Return the [x, y] coordinate for the center point of the cell that contains the specified text.  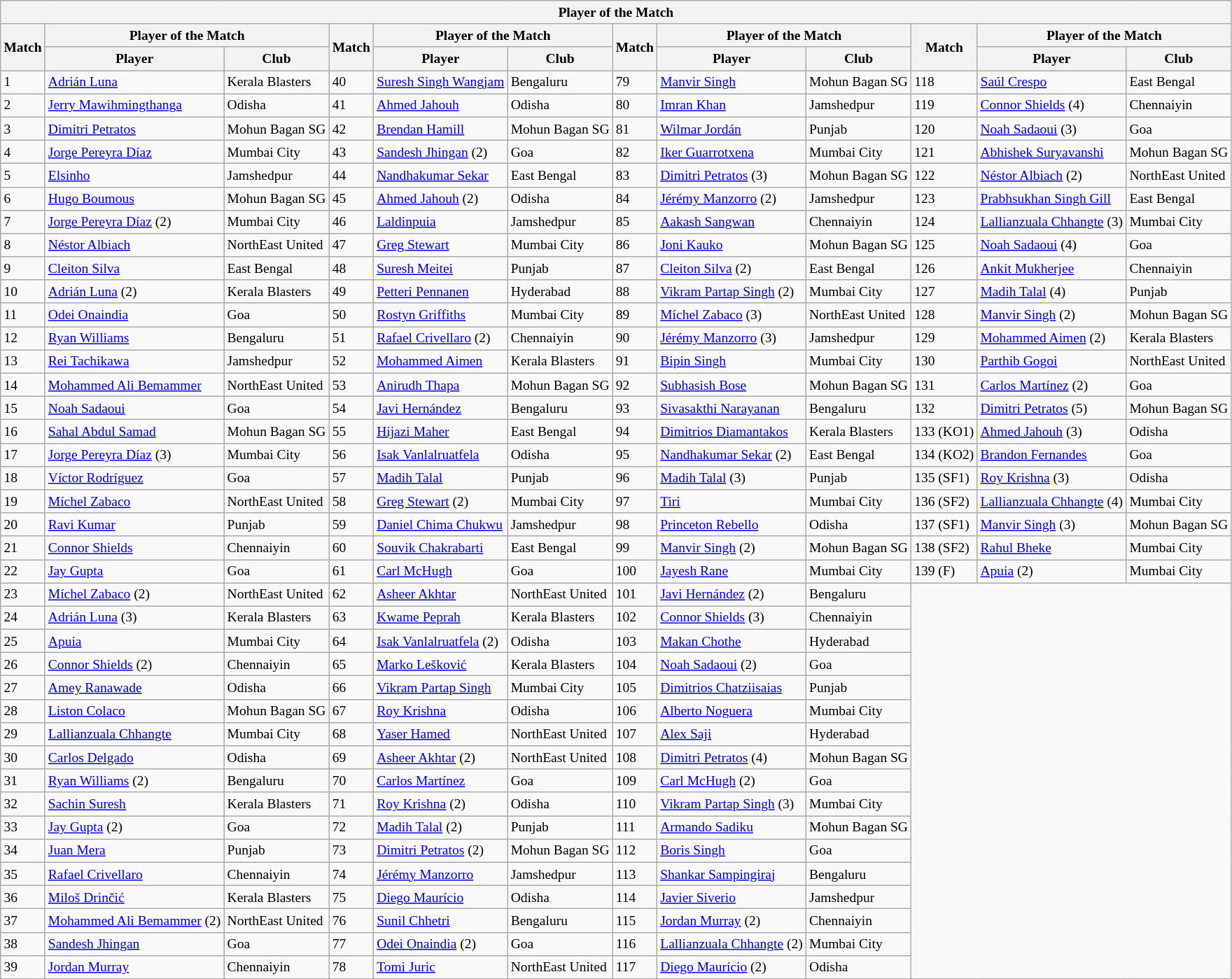
Sunil Chhetri [440, 921]
33 [22, 827]
119 [944, 105]
Javi Hernández (2) [732, 595]
25 [22, 641]
2 [22, 105]
Noah Sadaoui (4) [1051, 245]
Carlos Martínez [440, 781]
Lallianzuala Chhangte (4) [1051, 501]
128 [944, 315]
Víctor Rodríguez [134, 477]
Sahal Abdul Samad [134, 431]
16 [22, 431]
55 [351, 431]
Noah Sadaoui (3) [1051, 129]
74 [351, 873]
Imran Khan [732, 105]
81 [634, 129]
Ahmed Jahouh (2) [440, 199]
Diego Maurício [440, 897]
27 [22, 687]
80 [634, 105]
Carl McHugh [440, 571]
Yaser Hamed [440, 733]
Bipin Singh [732, 361]
Iker Guarrotxena [732, 151]
Madih Talal (3) [732, 477]
Anirudh Thapa [440, 385]
Shankar Sampingiraj [732, 873]
46 [351, 221]
98 [634, 525]
Greg Stewart (2) [440, 501]
17 [22, 455]
Javi Hernández [440, 409]
1 [22, 83]
113 [634, 873]
28 [22, 711]
108 [634, 757]
Mohammed Ali Bemammer (2) [134, 921]
57 [351, 477]
Dimitri Petratos (4) [732, 757]
Lallianzuala Chhangte (2) [732, 943]
Prabhsukhan Singh Gill [1051, 199]
133 (KO1) [944, 431]
Madih Talal [440, 477]
65 [351, 665]
Joni Kauko [732, 245]
Cleiton Silva [134, 269]
111 [634, 827]
Asheer Akhtar [440, 595]
Saúl Crespo [1051, 83]
Brendan Hamill [440, 129]
20 [22, 525]
Souvik Chakrabarti [440, 547]
10 [22, 291]
107 [634, 733]
Abhishek Suryavanshi [1051, 151]
67 [351, 711]
88 [634, 291]
Jorge Pereyra Díaz (3) [134, 455]
104 [634, 665]
96 [634, 477]
47 [351, 245]
83 [634, 175]
121 [944, 151]
50 [351, 315]
39 [22, 967]
85 [634, 221]
14 [22, 385]
Juan Mera [134, 851]
58 [351, 501]
Odei Onaindia [134, 315]
Manvir Singh [732, 83]
Daniel Chima Chukwu [440, 525]
Dimitrios Chatziisaias [732, 687]
Madih Talal (2) [440, 827]
7 [22, 221]
18 [22, 477]
Mohammed Aimen [440, 361]
Rafael Crivellaro (2) [440, 339]
130 [944, 361]
Isak Vanlalruatfela (2) [440, 641]
Adrián Luna (2) [134, 291]
66 [351, 687]
Connor Shields (2) [134, 665]
Vikram Partap Singh (3) [732, 803]
Brandon Fernandes [1051, 455]
Sachin Suresh [134, 803]
48 [351, 269]
Vikram Partap Singh (2) [732, 291]
61 [351, 571]
Connor Shields (3) [732, 617]
44 [351, 175]
53 [351, 385]
56 [351, 455]
75 [351, 897]
Jérémy Manzorro (3) [732, 339]
Adrián Luna [134, 83]
12 [22, 339]
Carl McHugh (2) [732, 781]
49 [351, 291]
51 [351, 339]
Noah Sadaoui (2) [732, 665]
86 [634, 245]
Míchel Zabaco (3) [732, 315]
Jay Gupta [134, 571]
93 [634, 409]
Noah Sadaoui [134, 409]
59 [351, 525]
Carlos Delgado [134, 757]
117 [634, 967]
131 [944, 385]
29 [22, 733]
69 [351, 757]
Isak Vanlalruatfela [440, 455]
40 [351, 83]
100 [634, 571]
35 [22, 873]
Roy Krishna (2) [440, 803]
Amey Ranawade [134, 687]
Petteri Pennanen [440, 291]
Ankit Mukherjee [1051, 269]
38 [22, 943]
15 [22, 409]
135 (SF1) [944, 477]
Dimitri Petratos (2) [440, 851]
Dimitri Petratos [134, 129]
Madih Talal (4) [1051, 291]
Dimitri Petratos (3) [732, 175]
Néstor Albiach [134, 245]
Ahmed Jahouh (3) [1051, 431]
41 [351, 105]
Aakash Sangwan [732, 221]
Suresh Singh Wangjam [440, 83]
Connor Shields [134, 547]
123 [944, 199]
Nandhakumar Sekar (2) [732, 455]
78 [351, 967]
Elsinho [134, 175]
31 [22, 781]
124 [944, 221]
52 [351, 361]
97 [634, 501]
Cleiton Silva (2) [732, 269]
Jérémy Manzorro (2) [732, 199]
8 [22, 245]
116 [634, 943]
Hugo Boumous [134, 199]
Laldinpuia [440, 221]
138 (SF2) [944, 547]
Kwame Peprah [440, 617]
Apuia [134, 641]
5 [22, 175]
137 (SF1) [944, 525]
Tiri [732, 501]
71 [351, 803]
9 [22, 269]
132 [944, 409]
Odei Onaindia (2) [440, 943]
60 [351, 547]
Sivasakthi Narayanan [732, 409]
Apuia (2) [1051, 571]
105 [634, 687]
115 [634, 921]
87 [634, 269]
3 [22, 129]
Subhasish Bose [732, 385]
Ryan Williams [134, 339]
Mohammed Ali Bemammer [134, 385]
Javier Siverio [732, 897]
118 [944, 83]
Jérémy Manzorro [440, 873]
45 [351, 199]
126 [944, 269]
13 [22, 361]
Ryan Williams (2) [134, 781]
62 [351, 595]
Néstor Albiach (2) [1051, 175]
Alex Saji [732, 733]
Hijazi Maher [440, 431]
Parthib Gogoi [1051, 361]
82 [634, 151]
Jordan Murray (2) [732, 921]
Greg Stewart [440, 245]
34 [22, 851]
63 [351, 617]
30 [22, 757]
76 [351, 921]
36 [22, 897]
101 [634, 595]
Jay Gupta (2) [134, 827]
11 [22, 315]
Manvir Singh (3) [1051, 525]
Dimitri Petratos (5) [1051, 409]
Makan Chothe [732, 641]
Roy Krishna [440, 711]
Míchel Zabaco (2) [134, 595]
Armando Sadiku [732, 827]
Wilmar Jordán [732, 129]
Marko Lešković [440, 665]
Jordan Murray [134, 967]
99 [634, 547]
70 [351, 781]
Adrián Luna (3) [134, 617]
Connor Shields (4) [1051, 105]
21 [22, 547]
43 [351, 151]
Boris Singh [732, 851]
37 [22, 921]
73 [351, 851]
68 [351, 733]
136 (SF2) [944, 501]
Lallianzuala Chhangte (3) [1051, 221]
84 [634, 199]
4 [22, 151]
106 [634, 711]
Jerry Mawihmingthanga [134, 105]
77 [351, 943]
6 [22, 199]
Alberto Noguera [732, 711]
Nandhakumar Sekar [440, 175]
94 [634, 431]
54 [351, 409]
114 [634, 897]
Suresh Meitei [440, 269]
Lallianzuala Chhangte [134, 733]
92 [634, 385]
103 [634, 641]
Ravi Kumar [134, 525]
112 [634, 851]
Princeton Rebello [732, 525]
Mohammed Aimen (2) [1051, 339]
Rahul Bheke [1051, 547]
Rafael Crivellaro [134, 873]
22 [22, 571]
122 [944, 175]
125 [944, 245]
Rostyn Griffiths [440, 315]
109 [634, 781]
110 [634, 803]
64 [351, 641]
Roy Krishna (3) [1051, 477]
89 [634, 315]
Miloš Drinčić [134, 897]
Jorge Pereyra Díaz [134, 151]
Diego Maurício (2) [732, 967]
32 [22, 803]
90 [634, 339]
102 [634, 617]
Ahmed Jahouh [440, 105]
129 [944, 339]
91 [634, 361]
Tomi Juric [440, 967]
Míchel Zabaco [134, 501]
134 (KO2) [944, 455]
Vikram Partap Singh [440, 687]
Carlos Martínez (2) [1051, 385]
Sandesh Jhingan (2) [440, 151]
23 [22, 595]
19 [22, 501]
127 [944, 291]
Liston Colaco [134, 711]
72 [351, 827]
139 (F) [944, 571]
26 [22, 665]
Jorge Pereyra Díaz (2) [134, 221]
24 [22, 617]
120 [944, 129]
Dimitrios Diamantakos [732, 431]
95 [634, 455]
Asheer Akhtar (2) [440, 757]
Rei Tachikawa [134, 361]
42 [351, 129]
79 [634, 83]
Sandesh Jhingan [134, 943]
Jayesh Rane [732, 571]
